Return (x, y) of the center of cell containing provided text 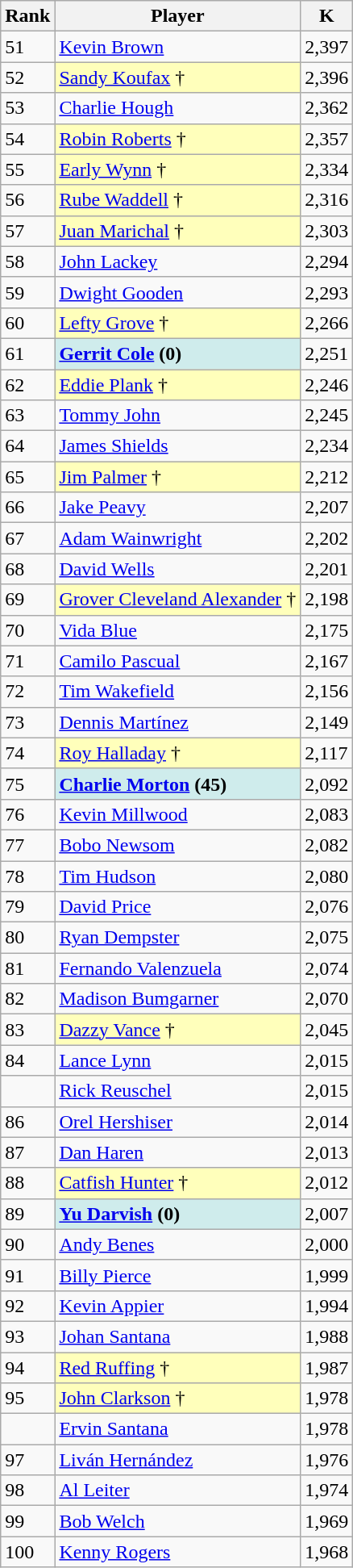
2,070 (327, 999)
74 (27, 753)
2,175 (327, 630)
Early Wynn † (177, 169)
2,245 (327, 416)
2,092 (327, 784)
Charlie Hough (177, 108)
89 (27, 1214)
2,201 (327, 569)
81 (27, 968)
Rank (27, 16)
1,994 (327, 1306)
Vida Blue (177, 630)
76 (27, 814)
2,212 (327, 477)
77 (27, 845)
72 (27, 692)
99 (27, 1521)
56 (27, 200)
Roy Halladay † (177, 753)
98 (27, 1491)
Andy Benes (177, 1244)
Kenny Rogers (177, 1552)
Red Ruffing † (177, 1368)
1,988 (327, 1336)
Charlie Morton (45) (177, 784)
62 (27, 385)
Player (177, 16)
68 (27, 569)
Dwight Gooden (177, 292)
Ryan Dempster (177, 938)
2,198 (327, 600)
2,149 (327, 722)
Gerrit Cole (0) (177, 353)
Robin Roberts † (177, 139)
53 (27, 108)
66 (27, 508)
78 (27, 876)
John Lackey (177, 261)
94 (27, 1368)
87 (27, 1152)
2,357 (327, 139)
65 (27, 477)
2,080 (327, 876)
Tim Wakefield (177, 692)
2,007 (327, 1214)
2,076 (327, 907)
Jim Palmer † (177, 477)
2,397 (327, 47)
Bob Welch (177, 1521)
2,303 (327, 231)
Kevin Appier (177, 1306)
Juan Marichal † (177, 231)
2,334 (327, 169)
Lefty Grove † (177, 323)
70 (27, 630)
2,156 (327, 692)
88 (27, 1183)
55 (27, 169)
54 (27, 139)
Johan Santana (177, 1336)
2,000 (327, 1244)
Rick Reuschel (177, 1091)
63 (27, 416)
1,999 (327, 1275)
2,014 (327, 1122)
1,974 (327, 1491)
97 (27, 1460)
Dazzy Vance † (177, 1030)
Kevin Brown (177, 47)
Adam Wainwright (177, 538)
Al Leiter (177, 1491)
2,234 (327, 446)
2,362 (327, 108)
Catfish Hunter † (177, 1183)
1,976 (327, 1460)
Madison Bumgarner (177, 999)
60 (27, 323)
2,246 (327, 385)
71 (27, 661)
Fernando Valenzuela (177, 968)
Kevin Millwood (177, 814)
61 (27, 353)
2,251 (327, 353)
86 (27, 1122)
2,266 (327, 323)
51 (27, 47)
67 (27, 538)
Dan Haren (177, 1152)
2,045 (327, 1030)
John Clarkson † (177, 1399)
Sandy Koufax † (177, 77)
2,202 (327, 538)
Tommy John (177, 416)
2,207 (327, 508)
Liván Hernández (177, 1460)
2,082 (327, 845)
95 (27, 1399)
Ervin Santana (177, 1429)
Yu Darvish (0) (177, 1214)
52 (27, 77)
1,987 (327, 1368)
2,075 (327, 938)
82 (27, 999)
64 (27, 446)
Tim Hudson (177, 876)
2,396 (327, 77)
K (327, 16)
58 (27, 261)
Bobo Newsom (177, 845)
2,316 (327, 200)
2,013 (327, 1152)
Eddie Plank † (177, 385)
2,294 (327, 261)
59 (27, 292)
Orel Hershiser (177, 1122)
2,074 (327, 968)
1,968 (327, 1552)
2,293 (327, 292)
Jake Peavy (177, 508)
90 (27, 1244)
2,167 (327, 661)
84 (27, 1060)
83 (27, 1030)
David Price (177, 907)
1,969 (327, 1521)
Rube Waddell † (177, 200)
Grover Cleveland Alexander † (177, 600)
2,012 (327, 1183)
2,117 (327, 753)
Dennis Martínez (177, 722)
57 (27, 231)
Camilo Pascual (177, 661)
93 (27, 1336)
David Wells (177, 569)
69 (27, 600)
Billy Pierce (177, 1275)
2,083 (327, 814)
100 (27, 1552)
75 (27, 784)
73 (27, 722)
79 (27, 907)
92 (27, 1306)
James Shields (177, 446)
Lance Lynn (177, 1060)
91 (27, 1275)
80 (27, 938)
